Pinpoint the cell where the given text exists, returning its (x, y) midpoint coordinate. 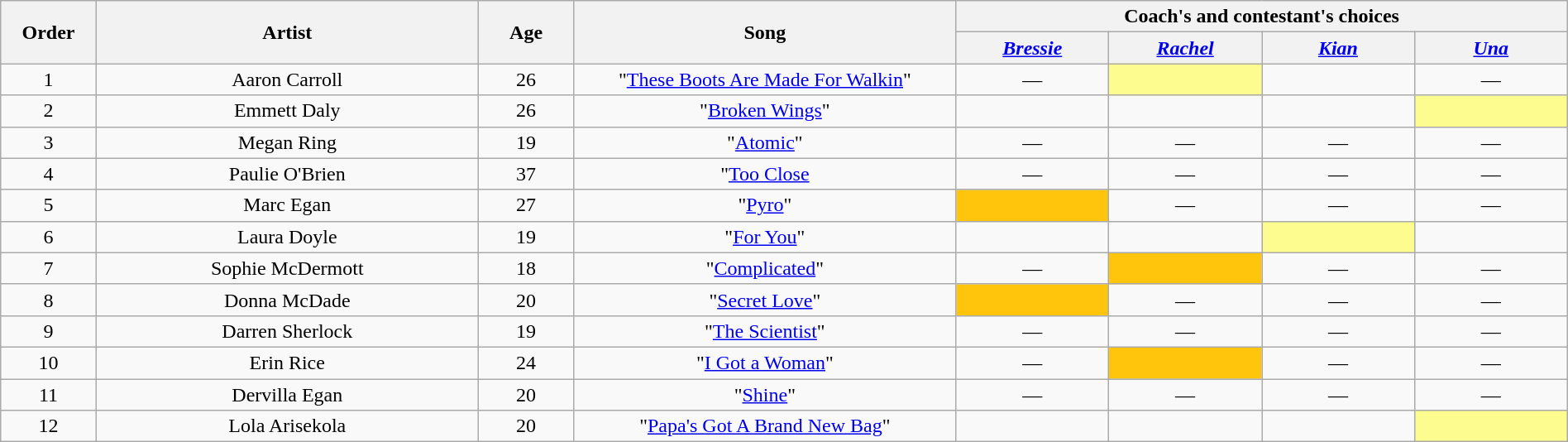
"Complicated" (765, 268)
24 (526, 363)
"Broken Wings" (765, 111)
3 (49, 142)
7 (49, 268)
Rachel (1186, 48)
Erin Rice (287, 363)
"Papa's Got A Brand New Bag" (765, 426)
Aaron Carroll (287, 79)
2 (49, 111)
Una (1490, 48)
4 (49, 174)
11 (49, 395)
"Pyro" (765, 205)
6 (49, 237)
"The Scientist" (765, 331)
"These Boots Are Made For Walkin" (765, 79)
Song (765, 32)
"I Got a Woman" (765, 363)
Artist (287, 32)
Order (49, 32)
Sophie McDermott (287, 268)
Kian (1338, 48)
Dervilla Egan (287, 395)
Bressie (1032, 48)
Marc Egan (287, 205)
Coach's and contestant's choices (1262, 17)
"For You" (765, 237)
9 (49, 331)
37 (526, 174)
"Shine" (765, 395)
"Atomic" (765, 142)
Darren Sherlock (287, 331)
1 (49, 79)
Donna McDade (287, 300)
Emmett Daly (287, 111)
Laura Doyle (287, 237)
27 (526, 205)
10 (49, 363)
Age (526, 32)
Paulie O'Brien (287, 174)
5 (49, 205)
"Too Close (765, 174)
Megan Ring (287, 142)
18 (526, 268)
Lola Arisekola (287, 426)
12 (49, 426)
8 (49, 300)
"Secret Love" (765, 300)
